Scan for the cell matching the given text and deliver its [X, Y] coordinate at center. 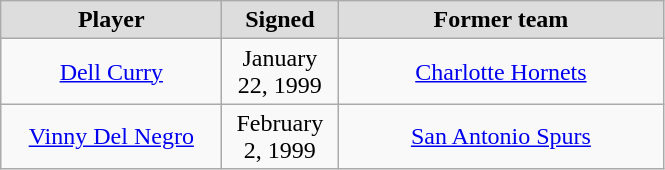
Player [112, 20]
January 22, 1999 [280, 72]
Signed [280, 20]
Former team [501, 20]
Vinny Del Negro [112, 136]
Charlotte Hornets [501, 72]
Dell Curry [112, 72]
February 2, 1999 [280, 136]
San Antonio Spurs [501, 136]
